Extract the (x, y) coordinate from the center of the cell holding the provided text.  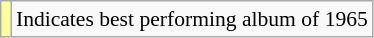
Indicates best performing album of 1965 (192, 19)
